Locate the cell with the specified text and output its [X, Y] center coordinate. 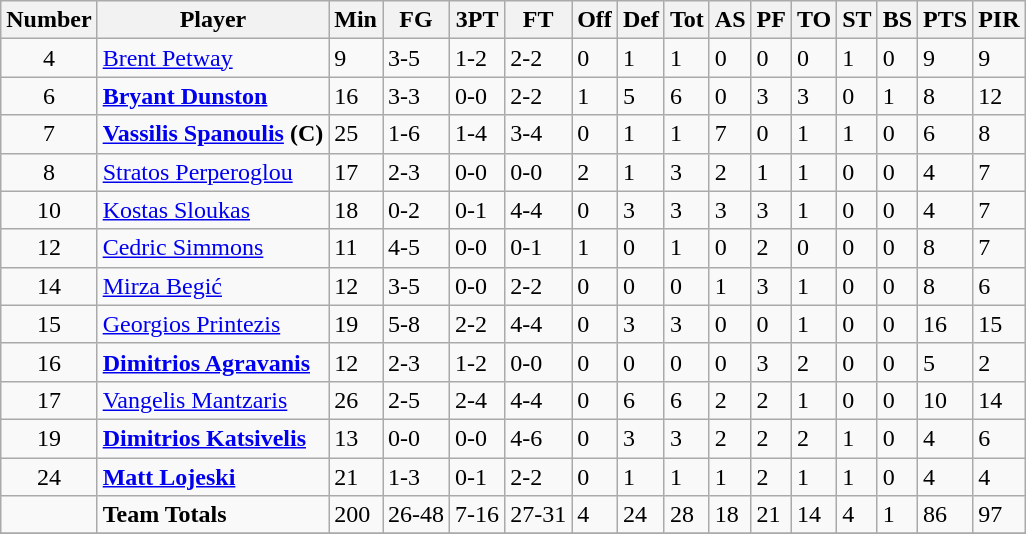
26 [356, 400]
1-6 [416, 134]
86 [946, 515]
4-5 [416, 248]
5-8 [416, 324]
Kostas Sloukas [213, 210]
Dimitrios Katsivelis [213, 438]
2-4 [478, 400]
Min [356, 20]
Bryant Dunston [213, 96]
3-4 [538, 134]
PTS [946, 20]
1-4 [478, 134]
Georgios Printezis [213, 324]
AS [730, 20]
Dimitrios Agravanis [213, 362]
28 [686, 515]
Tot [686, 20]
13 [356, 438]
Player [213, 20]
Stratos Perperoglou [213, 172]
27-31 [538, 515]
25 [356, 134]
FT [538, 20]
4-6 [538, 438]
Cedric Simmons [213, 248]
Off [595, 20]
Number [49, 20]
Team Totals [213, 515]
Def [640, 20]
BS [897, 20]
0-2 [416, 210]
3PT [478, 20]
7-16 [478, 515]
Brent Petway [213, 58]
ST [857, 20]
Mirza Begić [213, 286]
2-5 [416, 400]
TO [814, 20]
1-3 [416, 477]
Vassilis Spanoulis (C) [213, 134]
200 [356, 515]
3-3 [416, 96]
Vangelis Mantzaris [213, 400]
FG [416, 20]
Matt Lojeski [213, 477]
PIR [999, 20]
11 [356, 248]
26-48 [416, 515]
PF [771, 20]
97 [999, 515]
